Search for the cell housing the specified text and yield its (x, y) center coordinate. 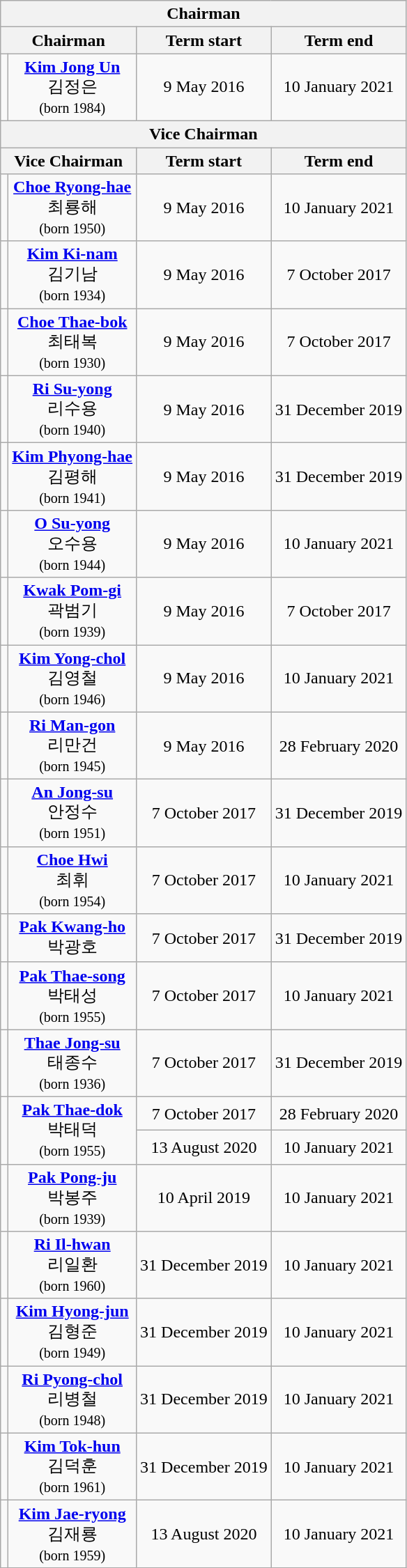
Kim Yong-chol김영철(born 1946) (72, 678)
Pak Thae-song박태성(born 1955) (72, 996)
Ri Su-yong리수용(born 1940) (72, 410)
Choe Thae-bok최태복(born 1930) (72, 343)
Kim Jong Un김정은(born 1984) (72, 88)
Kim Phyong-hae김평해(born 1941) (72, 476)
An Jong-su안정수(born 1951) (72, 814)
10 April 2019 (204, 1198)
Pak Kwang-ho박광호 (72, 938)
Choe Ryong-hae최룡해(born 1950) (72, 208)
Ri Man-gon리만건(born 1945) (72, 745)
O Su-yong오수용(born 1944) (72, 543)
Choe Hwi최휘(born 1954) (72, 880)
Kim Ki-nam김기남(born 1934) (72, 274)
Kim Hyong-jun김형준(born 1949) (72, 1332)
Pak Thae-dok박태덕(born 1955) (72, 1130)
Kwak Pom-gi곽범기(born 1939) (72, 612)
Ri Il-hwan리일환(born 1960) (72, 1265)
Kim Jae-ryong김재룡(born 1959) (72, 1534)
Kim Tok-hun김덕훈(born 1961) (72, 1467)
Pak Pong-ju박봉주(born 1939) (72, 1198)
Ri Pyong-chol리병철(born 1948) (72, 1400)
Thae Jong-su태종수(born 1936) (72, 1063)
